From the cell containing the given text, extract its center point as (x, y) coordinate. 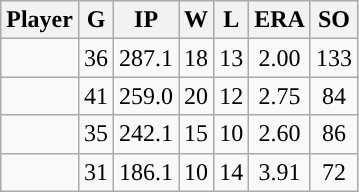
133 (334, 58)
186.1 (146, 172)
W (196, 20)
15 (196, 134)
18 (196, 58)
41 (96, 96)
G (96, 20)
36 (96, 58)
Player (40, 20)
259.0 (146, 96)
242.1 (146, 134)
14 (232, 172)
287.1 (146, 58)
20 (196, 96)
2.60 (280, 134)
86 (334, 134)
31 (96, 172)
ERA (280, 20)
72 (334, 172)
13 (232, 58)
2.75 (280, 96)
SO (334, 20)
IP (146, 20)
L (232, 20)
2.00 (280, 58)
35 (96, 134)
84 (334, 96)
12 (232, 96)
3.91 (280, 172)
